Extract the (x, y) coordinate from the center of the cell holding the provided text.  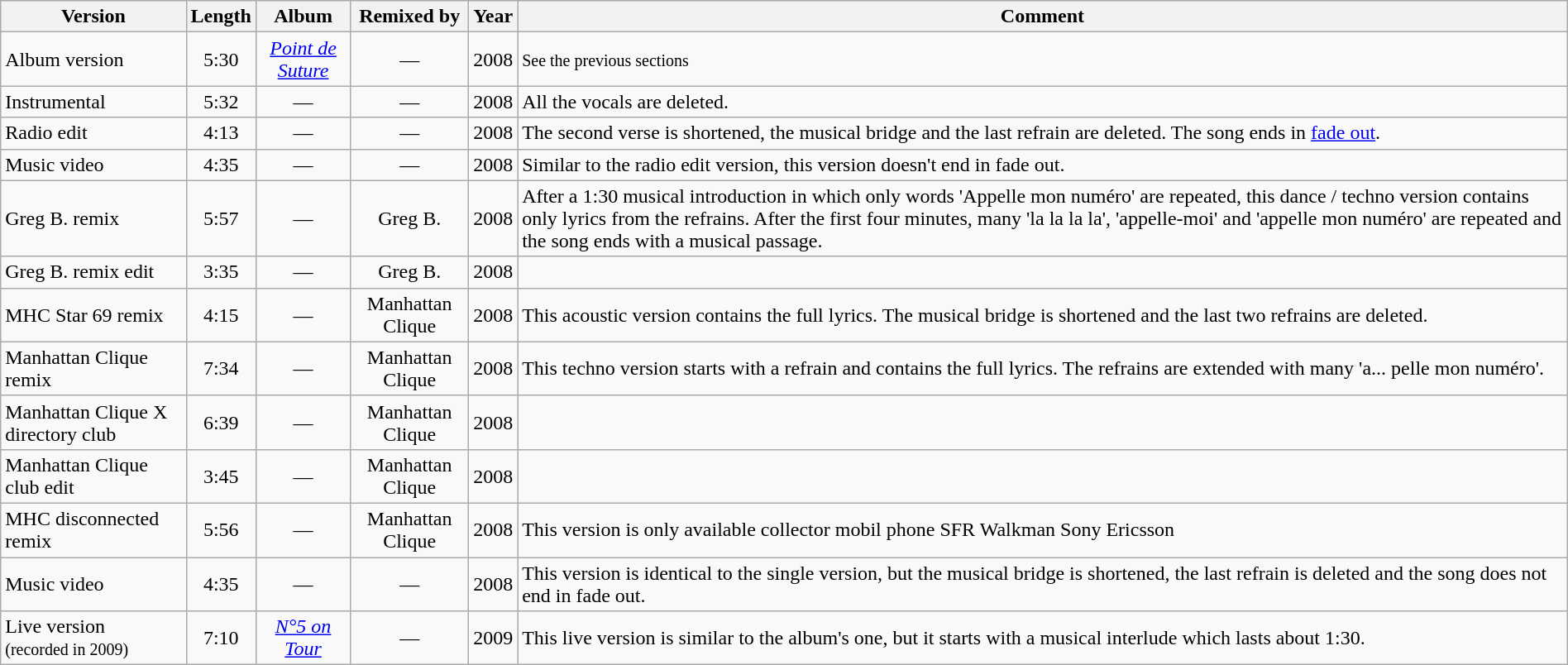
Radio edit (93, 133)
See the previous sections (1043, 60)
3:35 (221, 272)
This version is only available collector mobil phone SFR Walkman Sony Ericsson (1043, 529)
This acoustic version contains the full lyrics. The musical bridge is shortened and the last two refrains are deleted. (1043, 314)
Length (221, 17)
Version (93, 17)
This techno version starts with a refrain and contains the full lyrics. The refrains are extended with many 'a... pelle mon numéro'. (1043, 369)
MHC disconnected remix (93, 529)
Album (303, 17)
Comment (1043, 17)
5:56 (221, 529)
7:10 (221, 639)
MHC Star 69 remix (93, 314)
4:15 (221, 314)
5:30 (221, 60)
5:32 (221, 102)
Album version (93, 60)
Point de Suture (303, 60)
Remixed by (410, 17)
Manhattan Clique club edit (93, 476)
Manhattan Clique X directory club (93, 422)
2009 (493, 639)
4:13 (221, 133)
Similar to the radio edit version, this version doesn't end in fade out. (1043, 165)
This live version is similar to the album's one, but it starts with a musical interlude which lasts about 1:30. (1043, 639)
7:34 (221, 369)
Live version (recorded in 2009) (93, 639)
The second verse is shortened, the musical bridge and the last refrain are deleted. The song ends in fade out. (1043, 133)
Instrumental (93, 102)
Greg B. remix edit (93, 272)
6:39 (221, 422)
All the vocals are deleted. (1043, 102)
N°5 on Tour (303, 639)
3:45 (221, 476)
Year (493, 17)
Greg B. remix (93, 218)
5:57 (221, 218)
Manhattan Clique remix (93, 369)
